Scan for the cell matching the given text and deliver its (X, Y) coordinate at center. 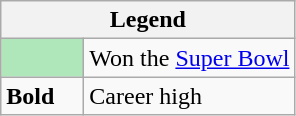
Won the Super Bowl (190, 58)
Bold (42, 96)
Career high (190, 96)
Legend (148, 20)
